Locate the cell with the specified text and output its [X, Y] center coordinate. 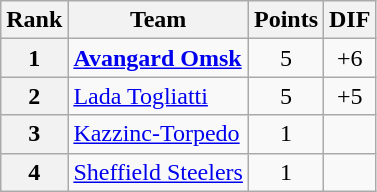
3 [34, 134]
+6 [350, 58]
Team [158, 20]
Kazzinc-Torpedo [158, 134]
Points [286, 20]
+5 [350, 96]
Rank [34, 20]
2 [34, 96]
Sheffield Steelers [158, 172]
4 [34, 172]
DIF [350, 20]
Avangard Omsk [158, 58]
Lada Togliatti [158, 96]
